Pinpoint the cell where the given text exists, returning its (x, y) midpoint coordinate. 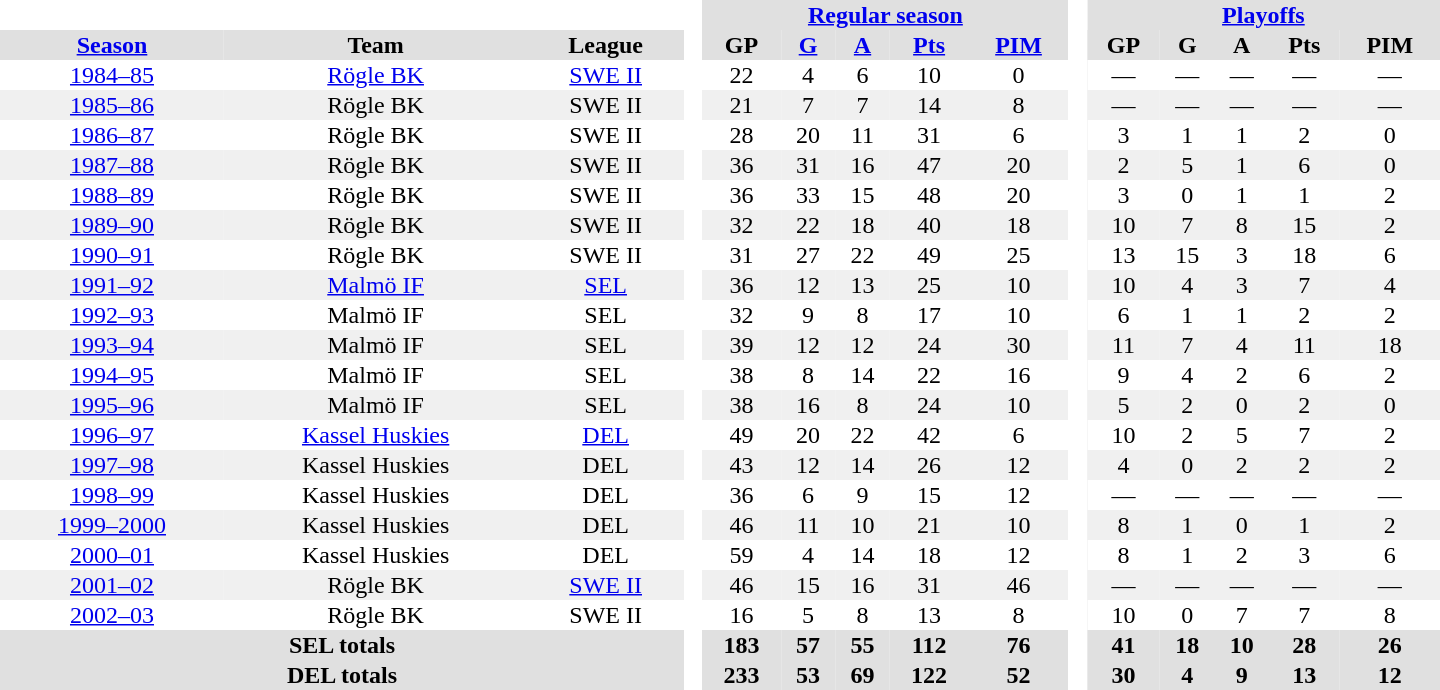
1984–85 (112, 75)
1999–2000 (112, 525)
1998–99 (112, 495)
1993–94 (112, 345)
1987–88 (112, 165)
43 (742, 465)
1991–92 (112, 285)
Regular season (885, 15)
1992–93 (112, 315)
1988–89 (112, 195)
Playoffs (1264, 15)
33 (808, 195)
2001–02 (112, 585)
1996–97 (112, 435)
52 (1018, 675)
17 (930, 315)
2002–03 (112, 615)
47 (930, 165)
69 (862, 675)
1989–90 (112, 225)
1985–86 (112, 105)
112 (930, 645)
27 (808, 255)
53 (808, 675)
Season (112, 45)
40 (930, 225)
League (606, 45)
1990–91 (112, 255)
233 (742, 675)
Team (376, 45)
39 (742, 345)
59 (742, 555)
76 (1018, 645)
55 (862, 645)
1995–96 (112, 405)
122 (930, 675)
57 (808, 645)
42 (930, 435)
SEL totals (342, 645)
1986–87 (112, 135)
183 (742, 645)
41 (1124, 645)
48 (930, 195)
1994–95 (112, 375)
DEL totals (342, 675)
1997–98 (112, 465)
2000–01 (112, 555)
